Return the (X, Y) coordinate for the center point of the cell that contains the specified text.  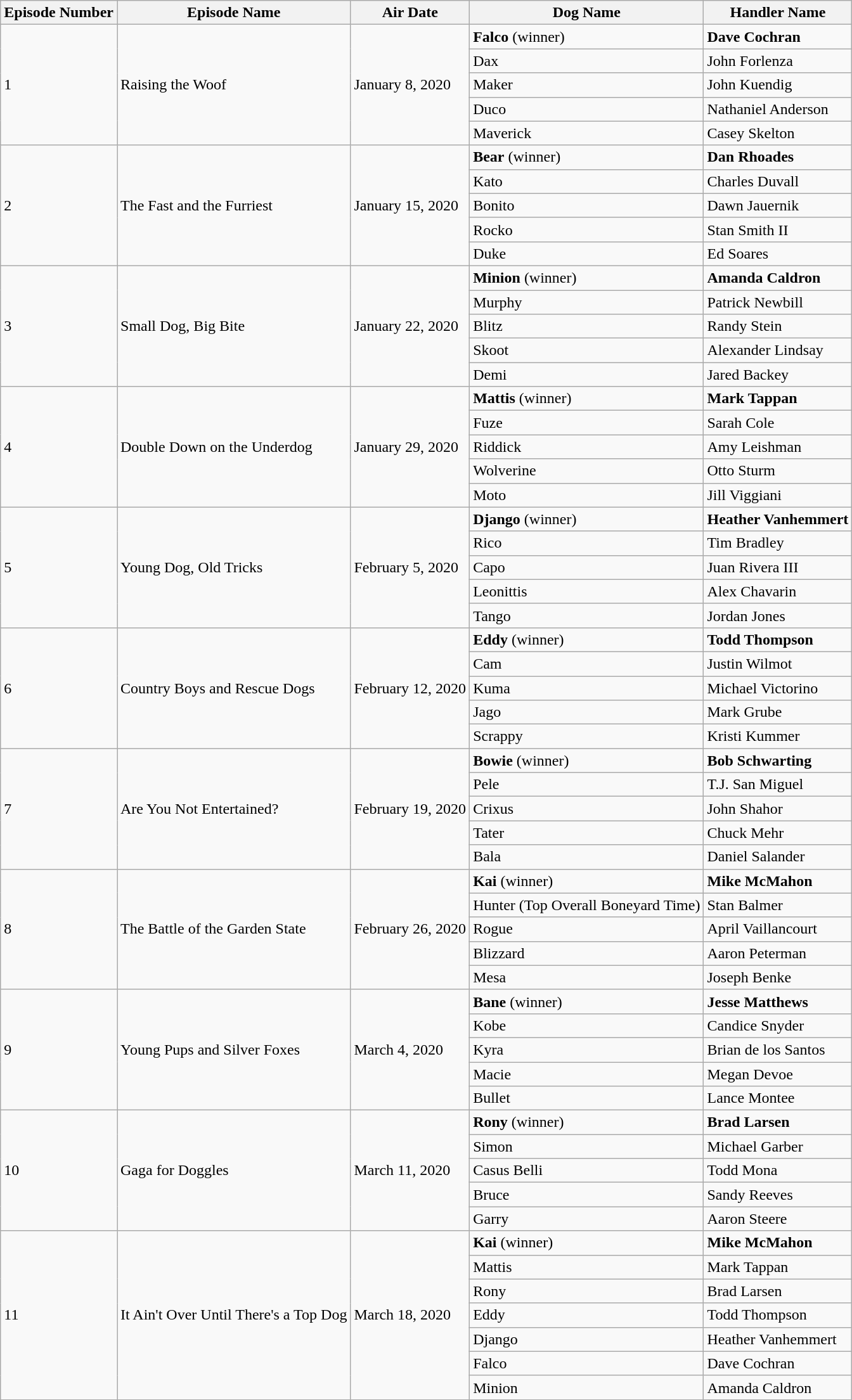
February 12, 2020 (410, 688)
Jordan Jones (778, 615)
January 29, 2020 (410, 447)
Daniel Salander (778, 857)
Dog Name (587, 13)
Otto Sturm (778, 471)
Episode Number (59, 13)
The Fast and the Furriest (233, 205)
Charles Duvall (778, 181)
Bob Schwarting (778, 761)
Michael Garber (778, 1146)
Bala (587, 857)
Are You Not Entertained? (233, 809)
10 (59, 1171)
It Ain't Over Until There's a Top Dog (233, 1315)
3 (59, 326)
Juan Rivera III (778, 567)
Capo (587, 567)
Ed Soares (778, 254)
Moto (587, 495)
Stan Balmer (778, 905)
Michael Victorino (778, 688)
Casey Skelton (778, 133)
Nathaniel Anderson (778, 109)
Django (587, 1339)
Rony (winner) (587, 1122)
January 22, 2020 (410, 326)
February 5, 2020 (410, 567)
Mesa (587, 977)
Rony (587, 1291)
Bruce (587, 1195)
Simon (587, 1146)
Falco (winner) (587, 37)
February 19, 2020 (410, 809)
Kristi Kummer (778, 736)
Fuze (587, 423)
Demi (587, 375)
Brian de los Santos (778, 1050)
Stan Smith II (778, 229)
Leonittis (587, 591)
Chuck Mehr (778, 833)
7 (59, 809)
Minion (winner) (587, 278)
February 26, 2020 (410, 929)
Dax (587, 61)
March 18, 2020 (410, 1315)
Bowie (winner) (587, 761)
Joseph Benke (778, 977)
Falco (587, 1363)
Young Dog, Old Tricks (233, 567)
Bane (winner) (587, 1001)
March 4, 2020 (410, 1050)
Air Date (410, 13)
Bonito (587, 205)
Bear (winner) (587, 157)
Raising the Woof (233, 85)
Eddy (587, 1315)
Wolverine (587, 471)
Maker (587, 85)
Amy Leishman (778, 447)
Patrick Newbill (778, 302)
9 (59, 1050)
5 (59, 567)
Gaga for Doggles (233, 1171)
Mattis (587, 1267)
January 15, 2020 (410, 205)
Young Pups and Silver Foxes (233, 1050)
Mark Grube (778, 712)
Kato (587, 181)
Double Down on the Underdog (233, 447)
Dan Rhoades (778, 157)
Jago (587, 712)
Sarah Cole (778, 423)
Tim Bradley (778, 543)
Crixus (587, 809)
Garry (587, 1219)
Small Dog, Big Bite (233, 326)
Skoot (587, 350)
T.J. San Miguel (778, 785)
John Kuendig (778, 85)
John Forlenza (778, 61)
Rogue (587, 929)
Pele (587, 785)
Django (winner) (587, 519)
Rico (587, 543)
Lance Montee (778, 1098)
Eddy (winner) (587, 639)
11 (59, 1315)
Alex Chavarin (778, 591)
Megan Devoe (778, 1074)
The Battle of the Garden State (233, 929)
Rocko (587, 229)
Kobe (587, 1025)
Duke (587, 254)
Scrappy (587, 736)
Duco (587, 109)
Macie (587, 1074)
Cam (587, 664)
Aaron Peterman (778, 953)
Aaron Steere (778, 1219)
Jesse Matthews (778, 1001)
March 11, 2020 (410, 1171)
2 (59, 205)
Casus Belli (587, 1171)
Blizzard (587, 953)
Tater (587, 833)
Handler Name (778, 13)
Jill Viggiani (778, 495)
John Shahor (778, 809)
Riddick (587, 447)
Country Boys and Rescue Dogs (233, 688)
Bullet (587, 1098)
Dawn Jauernik (778, 205)
Candice Snyder (778, 1025)
Sandy Reeves (778, 1195)
Jared Backey (778, 375)
4 (59, 447)
Alexander Lindsay (778, 350)
Minion (587, 1387)
Randy Stein (778, 326)
1 (59, 85)
January 8, 2020 (410, 85)
8 (59, 929)
Maverick (587, 133)
April Vaillancourt (778, 929)
Mattis (winner) (587, 399)
Kuma (587, 688)
Hunter (Top Overall Boneyard Time) (587, 905)
Tango (587, 615)
Justin Wilmot (778, 664)
Kyra (587, 1050)
6 (59, 688)
Todd Mona (778, 1171)
Episode Name (233, 13)
Murphy (587, 302)
Blitz (587, 326)
